Return the (x, y) coordinate for the center point of the cell that contains the specified text.  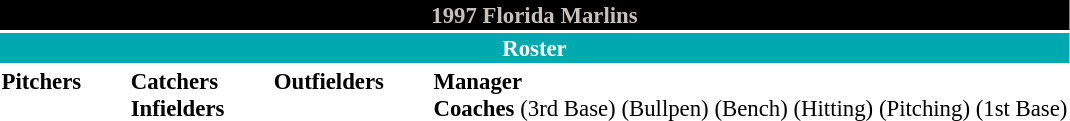
Roster (534, 48)
1997 Florida Marlins (534, 15)
